Detect which cell encompasses the target text, then output its (X, Y) center coordinate. 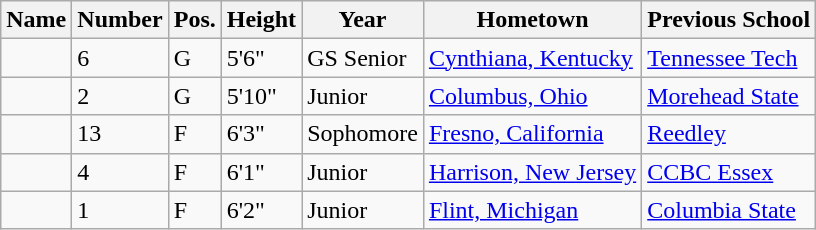
Number (120, 20)
2 (120, 96)
Morehead State (729, 96)
6 (120, 58)
Height (261, 20)
Sophomore (363, 134)
Cynthiana, Kentucky (532, 58)
Fresno, California (532, 134)
CCBC Essex (729, 172)
Name (36, 20)
Columbus, Ohio (532, 96)
1 (120, 210)
4 (120, 172)
Pos. (194, 20)
6'1" (261, 172)
6'2" (261, 210)
Year (363, 20)
6'3" (261, 134)
Previous School (729, 20)
GS Senior (363, 58)
Harrison, New Jersey (532, 172)
Reedley (729, 134)
13 (120, 134)
Hometown (532, 20)
Tennessee Tech (729, 58)
Flint, Michigan (532, 210)
5'10" (261, 96)
5'6" (261, 58)
Columbia State (729, 210)
